Determine the [x, y] coordinate at the center of the cell enclosing the given text.  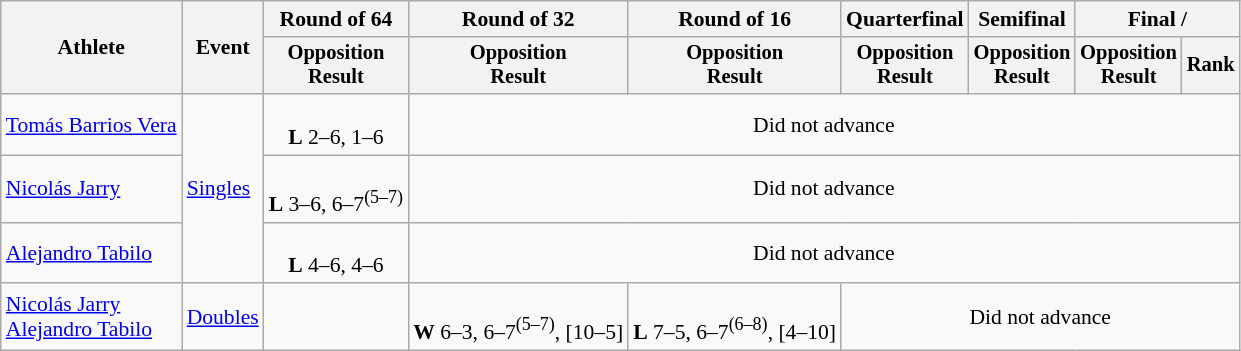
Athlete [92, 48]
Doubles [223, 318]
Final / [1157, 19]
Semifinal [1022, 19]
L 4–6, 4–6 [336, 252]
Quarterfinal [905, 19]
L 3–6, 6–7(5–7) [336, 190]
Round of 16 [734, 19]
Tomás Barrios Vera [92, 124]
L 2–6, 1–6 [336, 124]
Nicolás JarryAlejandro Tabilo [92, 318]
Rank [1211, 66]
Event [223, 48]
Round of 32 [518, 19]
W 6–3, 6–7(5–7), [10–5] [518, 318]
L 7–5, 6–7(6–8), [4–10] [734, 318]
Alejandro Tabilo [92, 252]
Round of 64 [336, 19]
Nicolás Jarry [92, 190]
Singles [223, 188]
